Capture the cell that displays the provided text and extract its [x, y] central coordinate. 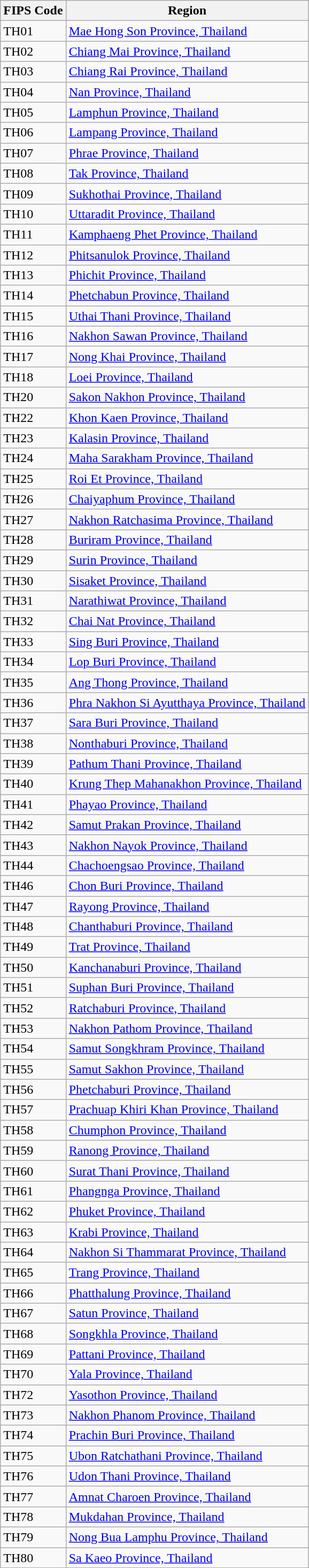
TH30 [33, 580]
TH53 [33, 1028]
Chumphon Province, Thailand [187, 1130]
Songkhla Province, Thailand [187, 1334]
TH14 [33, 296]
Sisaket Province, Thailand [187, 580]
Phichit Province, Thailand [187, 275]
Samut Songkhram Province, Thailand [187, 1049]
Yasothon Province, Thailand [187, 1395]
TH50 [33, 967]
Krabi Province, Thailand [187, 1232]
Phuket Province, Thailand [187, 1211]
TH61 [33, 1191]
Pathum Thani Province, Thailand [187, 764]
TH02 [33, 51]
Mae Hong Son Province, Thailand [187, 31]
TH34 [33, 662]
TH52 [33, 1008]
TH24 [33, 458]
TH12 [33, 255]
Kalasin Province, Thailand [187, 438]
Loei Province, Thailand [187, 377]
TH20 [33, 397]
Chaiyaphum Province, Thailand [187, 499]
TH55 [33, 1069]
TH29 [33, 560]
Nonthaburi Province, Thailand [187, 743]
Nakhon Pathom Province, Thailand [187, 1028]
TH38 [33, 743]
Yala Province, Thailand [187, 1374]
Amnat Charoen Province, Thailand [187, 1496]
Prachin Buri Province, Thailand [187, 1435]
Sukhothai Province, Thailand [187, 194]
Ubon Ratchathani Province, Thailand [187, 1456]
Surat Thani Province, Thailand [187, 1171]
Samut Sakhon Province, Thailand [187, 1069]
TH42 [33, 825]
TH22 [33, 418]
TH18 [33, 377]
Tak Province, Thailand [187, 173]
TH40 [33, 784]
TH64 [33, 1252]
Nakhon Ratchasima Province, Thailand [187, 519]
Nakhon Sawan Province, Thailand [187, 336]
TH44 [33, 865]
TH46 [33, 886]
Khon Kaen Province, Thailand [187, 418]
Lamphun Province, Thailand [187, 112]
Chachoengsao Province, Thailand [187, 865]
Surin Province, Thailand [187, 560]
Sakon Nakhon Province, Thailand [187, 397]
Phangnga Province, Thailand [187, 1191]
Kanchanaburi Province, Thailand [187, 967]
TH10 [33, 214]
Narathiwat Province, Thailand [187, 601]
TH73 [33, 1415]
TH06 [33, 133]
TH31 [33, 601]
TH79 [33, 1537]
TH47 [33, 906]
TH16 [33, 336]
Udon Thani Province, Thailand [187, 1476]
TH05 [33, 112]
Phayao Province, Thailand [187, 804]
TH43 [33, 845]
Nakhon Phanom Province, Thailand [187, 1415]
FIPS Code [33, 11]
TH54 [33, 1049]
TH48 [33, 927]
TH72 [33, 1395]
Phra Nakhon Si Ayutthaya Province, Thailand [187, 703]
TH03 [33, 72]
Phetchaburi Province, Thailand [187, 1089]
TH56 [33, 1089]
TH78 [33, 1517]
Pattani Province, Thailand [187, 1354]
Chai Nat Province, Thailand [187, 621]
TH33 [33, 642]
Trat Province, Thailand [187, 947]
Chanthaburi Province, Thailand [187, 927]
Nong Bua Lamphu Province, Thailand [187, 1537]
Chiang Mai Province, Thailand [187, 51]
Kamphaeng Phet Province, Thailand [187, 234]
TH23 [33, 438]
Satun Province, Thailand [187, 1313]
TH32 [33, 621]
TH25 [33, 479]
Maha Sarakham Province, Thailand [187, 458]
TH13 [33, 275]
TH07 [33, 153]
Krung Thep Mahanakhon Province, Thailand [187, 784]
TH01 [33, 31]
Samut Prakan Province, Thailand [187, 825]
TH77 [33, 1496]
Sa Kaeo Province, Thailand [187, 1558]
TH11 [33, 234]
TH63 [33, 1232]
TH57 [33, 1110]
TH51 [33, 988]
TH75 [33, 1456]
Phrae Province, Thailand [187, 153]
TH69 [33, 1354]
TH35 [33, 682]
TH59 [33, 1150]
TH17 [33, 357]
TH36 [33, 703]
TH67 [33, 1313]
TH76 [33, 1476]
TH04 [33, 92]
TH49 [33, 947]
TH27 [33, 519]
TH26 [33, 499]
TH08 [33, 173]
Ang Thong Province, Thailand [187, 682]
TH68 [33, 1334]
Nan Province, Thailand [187, 92]
Sing Buri Province, Thailand [187, 642]
Phetchabun Province, Thailand [187, 296]
Lampang Province, Thailand [187, 133]
Trang Province, Thailand [187, 1273]
Phitsanulok Province, Thailand [187, 255]
TH60 [33, 1171]
TH41 [33, 804]
Ratchaburi Province, Thailand [187, 1008]
Nakhon Nayok Province, Thailand [187, 845]
Suphan Buri Province, Thailand [187, 988]
Phatthalung Province, Thailand [187, 1293]
Chon Buri Province, Thailand [187, 886]
TH58 [33, 1130]
Uttaradit Province, Thailand [187, 214]
TH09 [33, 194]
Buriram Province, Thailand [187, 540]
TH62 [33, 1211]
TH70 [33, 1374]
TH15 [33, 316]
TH74 [33, 1435]
Uthai Thani Province, Thailand [187, 316]
Prachuap Khiri Khan Province, Thailand [187, 1110]
Nong Khai Province, Thailand [187, 357]
Ranong Province, Thailand [187, 1150]
Sara Buri Province, Thailand [187, 723]
Nakhon Si Thammarat Province, Thailand [187, 1252]
Mukdahan Province, Thailand [187, 1517]
Region [187, 11]
TH37 [33, 723]
TH80 [33, 1558]
TH66 [33, 1293]
TH28 [33, 540]
Lop Buri Province, Thailand [187, 662]
TH39 [33, 764]
Rayong Province, Thailand [187, 906]
Roi Et Province, Thailand [187, 479]
Chiang Rai Province, Thailand [187, 72]
TH65 [33, 1273]
